Return [x, y] of the center of cell containing provided text 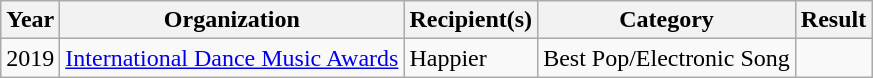
Recipient(s) [471, 20]
Year [30, 20]
Result [833, 20]
Happier [471, 58]
International Dance Music Awards [232, 58]
Best Pop/Electronic Song [667, 58]
Organization [232, 20]
2019 [30, 58]
Category [667, 20]
